Scan for the cell matching the given text and deliver its [X, Y] coordinate at center. 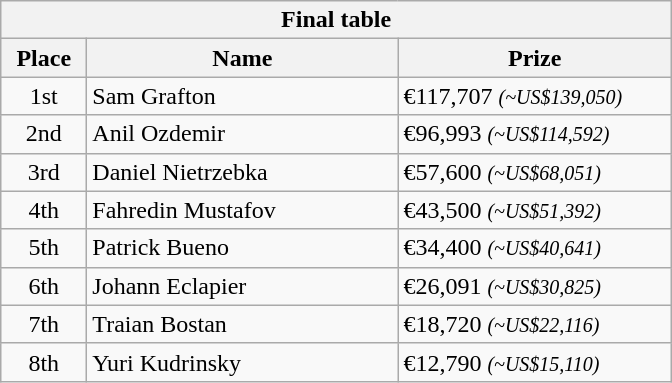
Final table [336, 20]
1st [44, 96]
Traian Bostan [242, 324]
4th [44, 210]
€96,993 (~US$114,592) [535, 134]
€12,790 (~US$15,110) [535, 362]
€18,720 (~US$22,116) [535, 324]
€117,707 (~US$139,050) [535, 96]
6th [44, 286]
2nd [44, 134]
Place [44, 58]
Johann Eclapier [242, 286]
Anil Ozdemir [242, 134]
8th [44, 362]
€34,400 (~US$40,641) [535, 248]
€26,091 (~US$30,825) [535, 286]
5th [44, 248]
Patrick Bueno [242, 248]
Daniel Nietrzebka [242, 172]
€43,500 (~US$51,392) [535, 210]
Prize [535, 58]
Name [242, 58]
3rd [44, 172]
€57,600 (~US$68,051) [535, 172]
Sam Grafton [242, 96]
7th [44, 324]
Fahredin Mustafov [242, 210]
Yuri Kudrinsky [242, 362]
